Pinpoint the cell where the given text exists, returning its [x, y] midpoint coordinate. 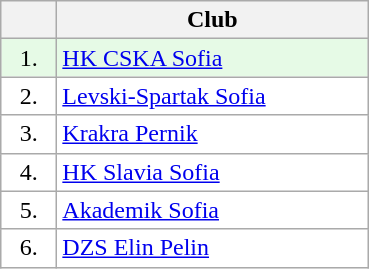
6. [29, 248]
4. [29, 172]
Club [212, 20]
Levski-Spartak Sofia [212, 96]
1. [29, 58]
2. [29, 96]
DZS Elin Pelin [212, 248]
HK CSKA Sofia [212, 58]
5. [29, 210]
3. [29, 134]
HK Slavia Sofia [212, 172]
Krakra Pernik [212, 134]
Akademik Sofia [212, 210]
